For the text-containing cell, return its midpoint in (x, y) coordinate format. 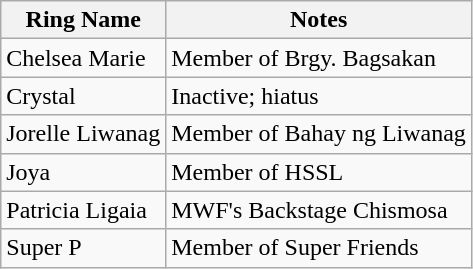
Chelsea Marie (84, 58)
Member of Super Friends (319, 248)
Ring Name (84, 20)
Member of HSSL (319, 172)
Patricia Ligaia (84, 210)
Super P (84, 248)
MWF's Backstage Chismosa (319, 210)
Jorelle Liwanag (84, 134)
Joya (84, 172)
Notes (319, 20)
Crystal (84, 96)
Inactive; hiatus (319, 96)
Member of Bahay ng Liwanag (319, 134)
Member of Brgy. Bagsakan (319, 58)
